Scan for the cell matching the given text and deliver its [x, y] coordinate at center. 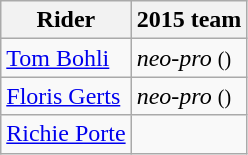
Floris Gerts [66, 96]
2015 team [189, 20]
Tom Bohli [66, 58]
Richie Porte [66, 134]
Rider [66, 20]
